Return the (X, Y) coordinate for the center point of the cell that contains the specified text.  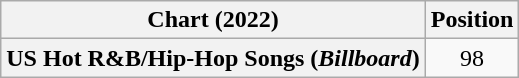
98 (472, 58)
US Hot R&B/Hip-Hop Songs (Billboard) (213, 58)
Chart (2022) (213, 20)
Position (472, 20)
